Detect which cell encompasses the target text, then output its (x, y) center coordinate. 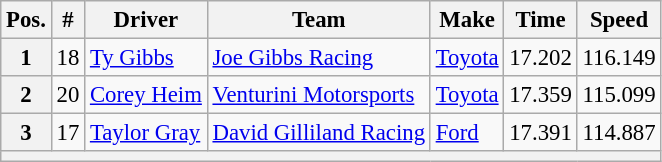
17.202 (540, 58)
Make (467, 20)
Venturini Motorsports (318, 95)
Time (540, 20)
1 (26, 58)
Driver (146, 20)
114.887 (619, 133)
17 (68, 133)
Taylor Gray (146, 133)
116.149 (619, 58)
David Gilliland Racing (318, 133)
Corey Heim (146, 95)
Speed (619, 20)
2 (26, 95)
Ford (467, 133)
17.359 (540, 95)
17.391 (540, 133)
# (68, 20)
Ty Gibbs (146, 58)
Joe Gibbs Racing (318, 58)
18 (68, 58)
115.099 (619, 95)
Team (318, 20)
3 (26, 133)
Pos. (26, 20)
20 (68, 95)
